Scan for the cell matching the given text and deliver its [X, Y] coordinate at center. 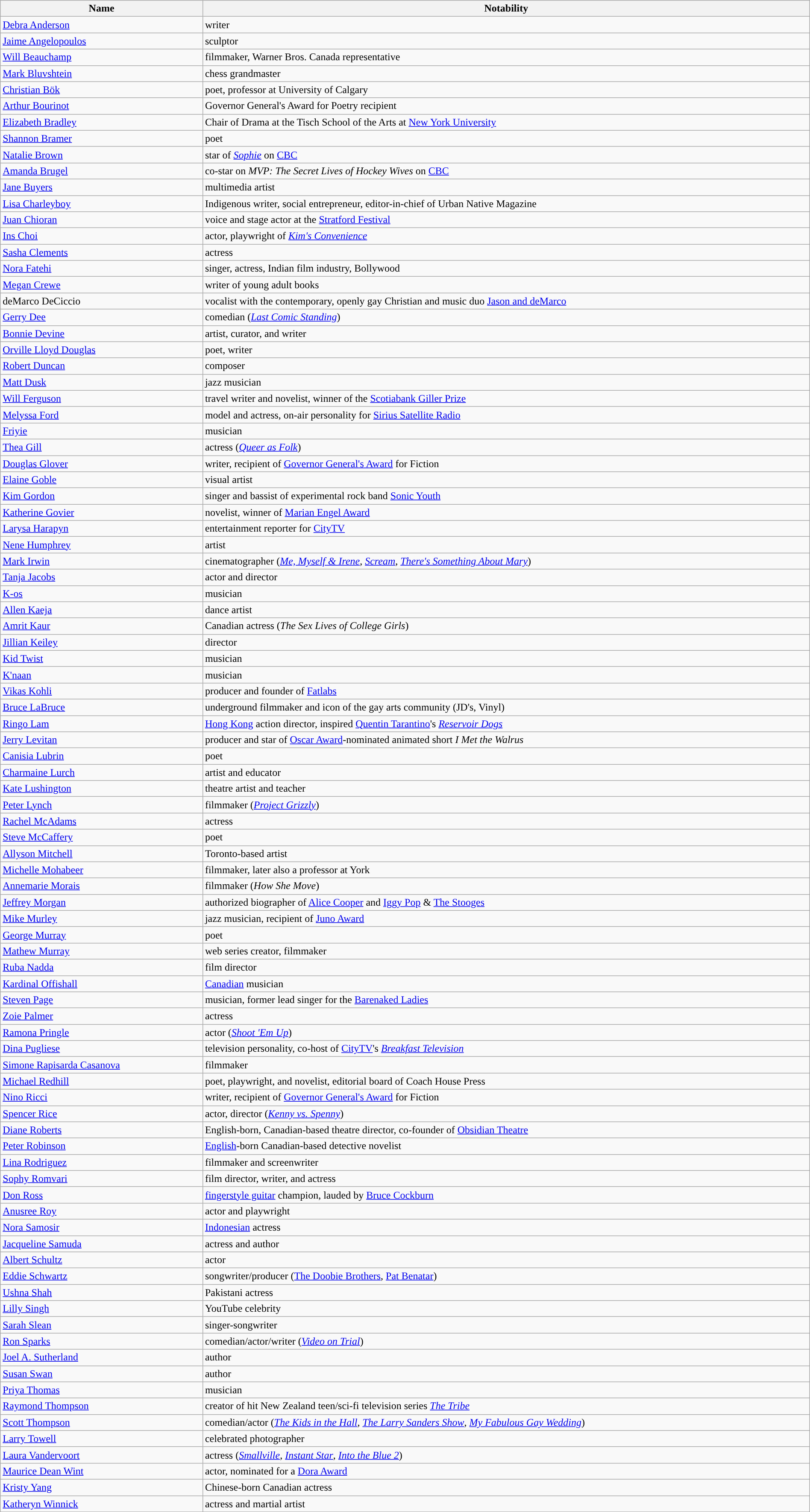
Kristy Yang [102, 1487]
chess grandmaster [506, 73]
Kim Gordon [102, 496]
Amanda Brugel [102, 171]
Elaine Goble [102, 480]
Sasha Clements [102, 252]
novelist, winner of Marian Engel Award [506, 512]
Rachel McAdams [102, 821]
Canisia Lubrin [102, 756]
Jaime Angelopoulos [102, 41]
Ins Choi [102, 236]
Susan Swan [102, 1374]
Kate Lushington [102, 789]
celebrated photographer [506, 1439]
actor and director [506, 577]
Chinese-born Canadian actress [506, 1487]
sculptor [506, 41]
Larysa Harapyn [102, 529]
poet, playwright, and novelist, editorial board of Coach House Press [506, 1081]
Joel A. Sutherland [102, 1357]
YouTube celebrity [506, 1309]
Jane Buyers [102, 187]
cinematographer (Me, Myself & Irene, Scream, There's Something About Mary) [506, 561]
Canadian actress (The Sex Lives of College Girls) [506, 626]
Arthur Bourinot [102, 106]
filmmaker (Project Grizzly) [506, 805]
model and actress, on-air personality for Sirius Satellite Radio [506, 415]
actress and author [506, 1244]
Christian Bök [102, 90]
Larry Towell [102, 1439]
filmmaker and screenwriter [506, 1162]
George Murray [102, 935]
Nora Samosir [102, 1227]
Sarah Slean [102, 1325]
Jeffrey Morgan [102, 902]
Toronto-based artist [506, 854]
writer [506, 25]
Notability [506, 9]
Katherine Govier [102, 512]
Nora Fatehi [102, 269]
Tanja Jacobs [102, 577]
producer and star of Oscar Award-nominated animated short I Met the Walrus [506, 740]
Katheryn Winnick [102, 1503]
actor [506, 1260]
Peter Lynch [102, 805]
Allyson Mitchell [102, 854]
Orville Lloyd Douglas [102, 350]
actor, playwright of Kim's Convenience [506, 236]
Raymond Thompson [102, 1406]
Name [102, 9]
Kardinal Offishall [102, 983]
Annemarie Morais [102, 886]
Bonnie Devine [102, 333]
Jerry Levitan [102, 740]
Mathew Murray [102, 951]
Steve McCaffery [102, 837]
singer, actress, Indian film industry, Bollywood [506, 269]
artist and educator [506, 772]
television personality, co-host of CityTV's Breakfast Television [506, 1049]
Thea Gill [102, 447]
Laura Vandervoort [102, 1455]
filmmaker, later also a professor at York [506, 870]
vocalist with the contemporary, openly gay Christian and music duo Jason and deMarco [506, 301]
Pakistani actress [506, 1293]
dance artist [506, 610]
actress (Smallville, Instant Star, Into the Blue 2) [506, 1455]
theatre artist and teacher [506, 789]
musician, former lead singer for the Barenaked Ladies [506, 1000]
Lina Rodriguez [102, 1162]
travel writer and novelist, winner of the Scotiabank Giller Prize [506, 398]
Kid Twist [102, 658]
Hong Kong action director, inspired Quentin Tarantino's Reservoir Dogs [506, 724]
Lilly Singh [102, 1309]
K-os [102, 594]
filmmaker, Warner Bros. Canada representative [506, 57]
Michelle Mohabeer [102, 870]
Will Beauchamp [102, 57]
Chair of Drama at the Tisch School of the Arts at New York University [506, 122]
Mike Murley [102, 918]
Matt Dusk [102, 382]
co-star on MVP: The Secret Lives of Hockey Wives on CBC [506, 171]
Debra Anderson [102, 25]
Ramona Pringle [102, 1032]
Juan Chioran [102, 220]
filmmaker (How She Move) [506, 886]
Zoie Palmer [102, 1016]
voice and stage actor at the Stratford Festival [506, 220]
Eddie Schwartz [102, 1276]
Ushna Shah [102, 1293]
Mark Bluvshtein [102, 73]
entertainment reporter for CityTV [506, 529]
Lisa Charleyboy [102, 204]
Sophy Romvari [102, 1179]
Peter Robinson [102, 1146]
Mark Irwin [102, 561]
Charmaine Lurch [102, 772]
producer and founder of Fatlabs [506, 691]
songwriter/producer (The Doobie Brothers, Pat Benatar) [506, 1276]
filmmaker [506, 1065]
underground filmmaker and icon of the gay arts community (JD's, Vinyl) [506, 707]
fingerstyle guitar champion, lauded by Bruce Cockburn [506, 1195]
deMarco DeCiccio [102, 301]
Steven Page [102, 1000]
Scott Thompson [102, 1422]
Robert Duncan [102, 366]
singer and bassist of experimental rock band Sonic Youth [506, 496]
visual artist [506, 480]
Diane Roberts [102, 1130]
Dina Pugliese [102, 1049]
singer-songwriter [506, 1325]
Nene Humphrey [102, 545]
jazz musician, recipient of Juno Award [506, 918]
creator of hit New Zealand teen/sci-fi television series The Tribe [506, 1406]
Jacqueline Samuda [102, 1244]
Allen Kaeja [102, 610]
K'naan [102, 675]
jazz musician [506, 382]
film director [506, 967]
actress and martial artist [506, 1503]
actor, nominated for a Dora Award [506, 1471]
actor (Shoot 'Em Up) [506, 1032]
film director, writer, and actress [506, 1179]
Ringo Lam [102, 724]
composer [506, 366]
Governor General's Award for Poetry recipient [506, 106]
Canadian musician [506, 983]
Indonesian actress [506, 1227]
artist [506, 545]
artist, curator, and writer [506, 333]
Gerry Dee [102, 317]
star of Sophie on CBC [506, 155]
authorized biographer of Alice Cooper and Iggy Pop & The Stooges [506, 902]
Ruba Nadda [102, 967]
Natalie Brown [102, 155]
Indigenous writer, social entrepreneur, editor-in-chief of Urban Native Magazine [506, 204]
Jillian Keiley [102, 642]
poet, professor at University of Calgary [506, 90]
Elizabeth Bradley [102, 122]
Michael Redhill [102, 1081]
Vikas Kohli [102, 691]
comedian/actor/writer (Video on Trial) [506, 1341]
Friyie [102, 431]
Priya Thomas [102, 1390]
Shannon Bramer [102, 138]
English-born Canadian-based detective novelist [506, 1146]
Will Ferguson [102, 398]
Megan Crewe [102, 285]
Amrit Kaur [102, 626]
Spencer Rice [102, 1114]
Albert Schultz [102, 1260]
Ron Sparks [102, 1341]
Simone Rapisarda Casanova [102, 1065]
Douglas Glover [102, 463]
actor, director (Kenny vs. Spenny) [506, 1114]
Bruce LaBruce [102, 707]
multimedia artist [506, 187]
actor and playwright [506, 1211]
English-born, Canadian-based theatre director, co-founder of Obsidian Theatre [506, 1130]
Melyssa Ford [102, 415]
Anusree Roy [102, 1211]
comedian (Last Comic Standing) [506, 317]
writer of young adult books [506, 285]
web series creator, filmmaker [506, 951]
Don Ross [102, 1195]
Maurice Dean Wint [102, 1471]
comedian/actor (The Kids in the Hall, The Larry Sanders Show, My Fabulous Gay Wedding) [506, 1422]
poet, writer [506, 350]
director [506, 642]
actress (Queer as Folk) [506, 447]
Nino Ricci [102, 1097]
